Provide the (X, Y) coordinate of the cell's center where the given text is located.  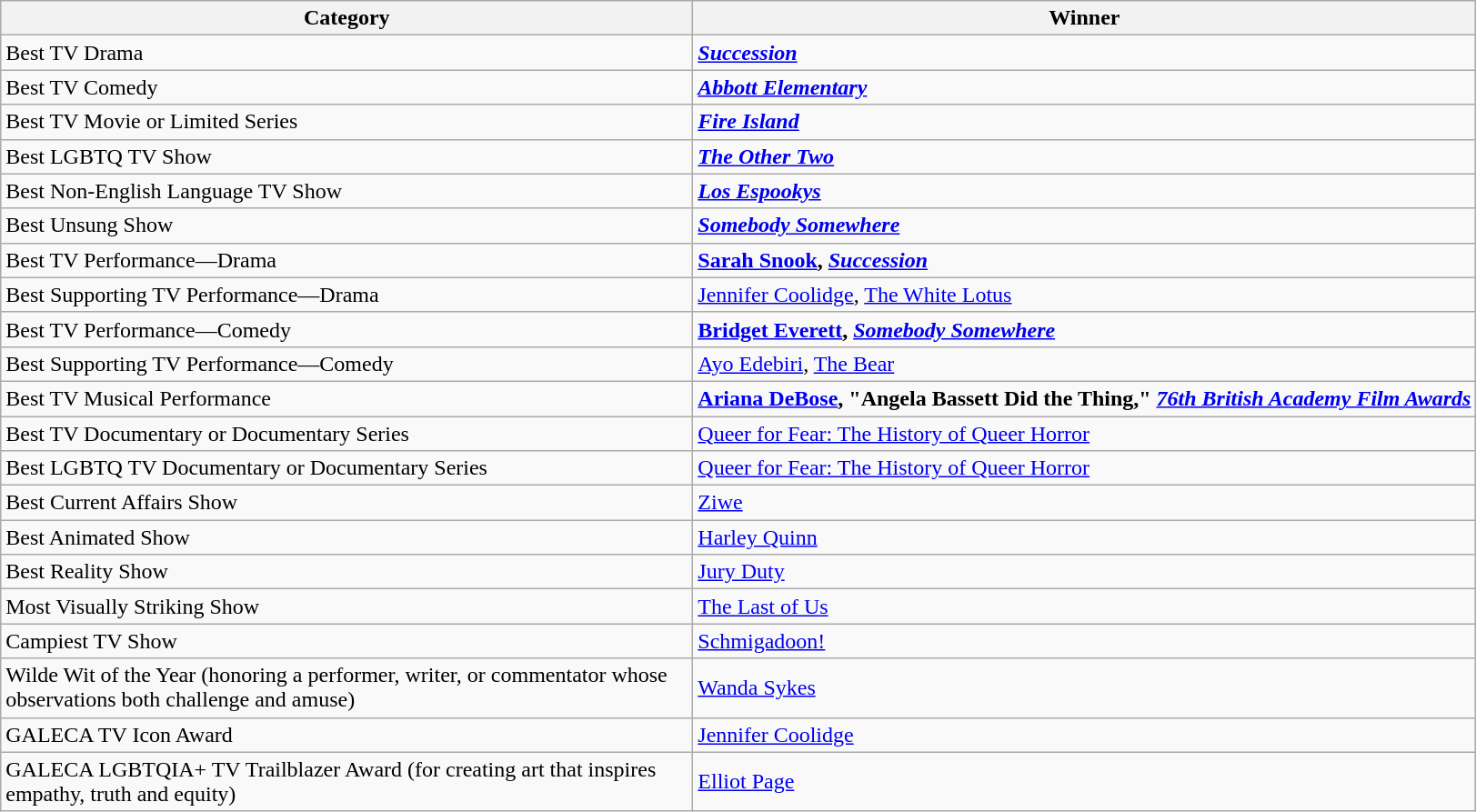
Ayo Edebiri, The Bear (1084, 364)
GALECA TV Icon Award (347, 735)
Best Reality Show (347, 572)
The Last of Us (1084, 606)
Somebody Somewhere (1084, 226)
The Other Two (1084, 156)
Jennifer Coolidge (1084, 735)
Ziwe (1084, 503)
Best TV Documentary or Documentary Series (347, 434)
Bridget Everett, Somebody Somewhere (1084, 329)
Best TV Musical Performance (347, 398)
Best Supporting TV Performance—Comedy (347, 364)
Category (347, 18)
Harley Quinn (1084, 537)
Succession (1084, 53)
Fire Island (1084, 122)
Best TV Comedy (347, 87)
Best Current Affairs Show (347, 503)
Sarah Snook, Succession (1084, 260)
Wilde Wit of the Year (honoring a performer, writer, or commentator whose observations both challenge and amuse) (347, 687)
Best Non-English Language TV Show (347, 191)
Best TV Movie or Limited Series (347, 122)
Jennifer Coolidge, The White Lotus (1084, 295)
Best TV Performance—Comedy (347, 329)
Best Animated Show (347, 537)
Campiest TV Show (347, 641)
Best TV Performance—Drama (347, 260)
Jury Duty (1084, 572)
Best Supporting TV Performance—Drama (347, 295)
Elliot Page (1084, 782)
Los Espookys (1084, 191)
Wanda Sykes (1084, 687)
Schmigadoon! (1084, 641)
GALECA LGBTQIA+ TV Trailblazer Award (for creating art that inspires empathy, truth and equity) (347, 782)
Ariana DeBose, "Angela Bassett Did the Thing," 76th British Academy Film Awards (1084, 398)
Winner (1084, 18)
Best LGBTQ TV Show (347, 156)
Abbott Elementary (1084, 87)
Most Visually Striking Show (347, 606)
Best TV Drama (347, 53)
Best Unsung Show (347, 226)
Best LGBTQ TV Documentary or Documentary Series (347, 468)
